Locate the cell with the specified text and output its (X, Y) center coordinate. 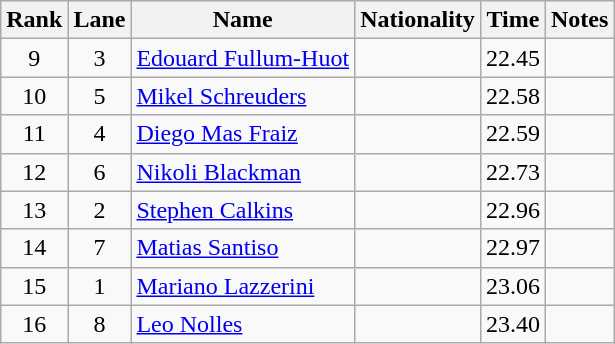
Edouard Fullum-Huot (243, 58)
13 (34, 210)
14 (34, 248)
6 (100, 172)
Leo Nolles (243, 324)
7 (100, 248)
Matias Santiso (243, 248)
Notes (579, 20)
Lane (100, 20)
22.58 (512, 96)
22.59 (512, 134)
5 (100, 96)
Nationality (418, 20)
Stephen Calkins (243, 210)
23.40 (512, 324)
8 (100, 324)
3 (100, 58)
4 (100, 134)
Mikel Schreuders (243, 96)
15 (34, 286)
9 (34, 58)
22.97 (512, 248)
Name (243, 20)
10 (34, 96)
22.45 (512, 58)
Rank (34, 20)
22.73 (512, 172)
Nikoli Blackman (243, 172)
Time (512, 20)
16 (34, 324)
2 (100, 210)
Mariano Lazzerini (243, 286)
23.06 (512, 286)
Diego Mas Fraiz (243, 134)
22.96 (512, 210)
12 (34, 172)
1 (100, 286)
11 (34, 134)
